Scan for the cell matching the given text and deliver its (x, y) coordinate at center. 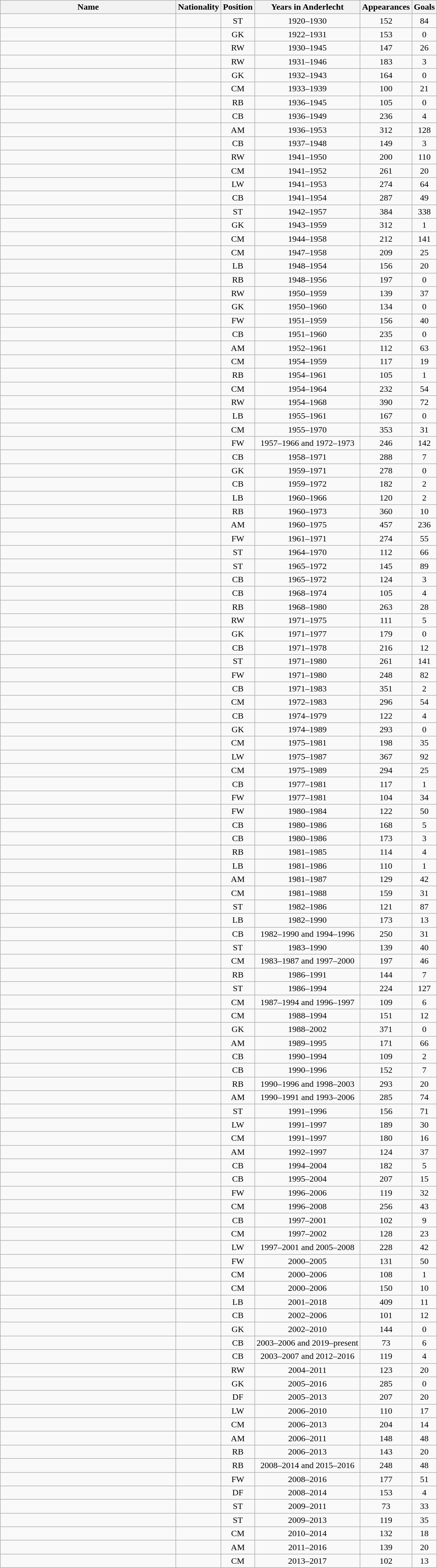
296 (386, 702)
1974–1979 (307, 716)
28 (424, 607)
Position (238, 7)
1991–1996 (307, 1111)
131 (386, 1261)
2008–2016 (307, 1479)
1937–1948 (307, 143)
1922–1931 (307, 34)
1997–2001 and 2005–2008 (307, 1247)
200 (386, 157)
1955–1961 (307, 416)
338 (424, 212)
1936–1945 (307, 102)
142 (424, 443)
1982–1986 (307, 907)
1974–1989 (307, 729)
235 (386, 334)
23 (424, 1234)
72 (424, 402)
33 (424, 1506)
19 (424, 361)
1964–1970 (307, 552)
34 (424, 797)
114 (386, 852)
2000–2005 (307, 1261)
278 (386, 471)
26 (424, 48)
1971–1977 (307, 634)
1954–1961 (307, 375)
1954–1968 (307, 402)
Name (88, 7)
11 (424, 1302)
1930–1945 (307, 48)
1975–1987 (307, 757)
2005–2013 (307, 1397)
183 (386, 62)
1942–1957 (307, 212)
1980–1984 (307, 811)
14 (424, 1424)
1936–1953 (307, 130)
64 (424, 184)
224 (386, 988)
151 (386, 1015)
123 (386, 1370)
63 (424, 348)
Nationality (199, 7)
1990–1996 and 1998–2003 (307, 1084)
1920–1930 (307, 21)
360 (386, 511)
1957–1966 and 1972–1973 (307, 443)
100 (386, 89)
2005–2016 (307, 1384)
16 (424, 1138)
1989–1995 (307, 1043)
1960–1973 (307, 511)
1959–1972 (307, 484)
1954–1959 (307, 361)
143 (386, 1452)
2002–2010 (307, 1329)
2003–2007 and 2012–2016 (307, 1356)
212 (386, 239)
2001–2018 (307, 1302)
1944–1958 (307, 239)
17 (424, 1411)
1941–1950 (307, 157)
288 (386, 457)
168 (386, 825)
71 (424, 1111)
1996–2006 (307, 1193)
1975–1989 (307, 770)
367 (386, 757)
Appearances (386, 7)
87 (424, 907)
409 (386, 1302)
82 (424, 675)
1987–1994 and 1996–1997 (307, 1002)
21 (424, 89)
1936–1949 (307, 116)
30 (424, 1125)
1994–2004 (307, 1166)
1941–1952 (307, 171)
9 (424, 1220)
46 (424, 961)
179 (386, 634)
250 (386, 934)
256 (386, 1206)
2006–2010 (307, 1411)
2004–2011 (307, 1370)
167 (386, 416)
1958–1971 (307, 457)
1983–1990 (307, 947)
177 (386, 1479)
287 (386, 198)
1943–1959 (307, 225)
1950–1959 (307, 293)
1983–1987 and 1997–2000 (307, 961)
204 (386, 1424)
232 (386, 389)
2009–2013 (307, 1520)
1971–1983 (307, 689)
1995–2004 (307, 1179)
2009–2011 (307, 1506)
180 (386, 1138)
1932–1943 (307, 75)
74 (424, 1097)
1981–1986 (307, 866)
2013–2017 (307, 1561)
1972–1983 (307, 702)
1997–2002 (307, 1234)
1982–1990 and 1994–1996 (307, 934)
1997–2001 (307, 1220)
104 (386, 797)
1960–1975 (307, 525)
1955–1970 (307, 430)
1988–2002 (307, 1029)
263 (386, 607)
1986–1991 (307, 975)
92 (424, 757)
51 (424, 1479)
1971–1978 (307, 648)
147 (386, 48)
2002–2006 (307, 1316)
1951–1960 (307, 334)
129 (386, 879)
371 (386, 1029)
43 (424, 1206)
89 (424, 566)
1959–1971 (307, 471)
2003–2006 and 2019–present (307, 1343)
55 (424, 539)
1941–1954 (307, 198)
209 (386, 252)
1996–2008 (307, 1206)
111 (386, 621)
1986–1994 (307, 988)
108 (386, 1275)
1968–1980 (307, 607)
1992–1997 (307, 1152)
1947–1958 (307, 252)
1968–1974 (307, 593)
18 (424, 1534)
1971–1975 (307, 621)
198 (386, 743)
121 (386, 907)
32 (424, 1193)
164 (386, 75)
149 (386, 143)
120 (386, 498)
1933–1939 (307, 89)
1990–1991 and 1993–2006 (307, 1097)
1982–1990 (307, 920)
1948–1954 (307, 266)
2011–2016 (307, 1547)
1952–1961 (307, 348)
294 (386, 770)
457 (386, 525)
1951–1959 (307, 320)
1990–1994 (307, 1057)
189 (386, 1125)
1990–1996 (307, 1070)
246 (386, 443)
2008–2014 and 2015–2016 (307, 1465)
132 (386, 1534)
1954–1964 (307, 389)
1948–1956 (307, 280)
145 (386, 566)
1981–1987 (307, 879)
84 (424, 21)
134 (386, 307)
Goals (424, 7)
351 (386, 689)
159 (386, 893)
1941–1953 (307, 184)
1981–1985 (307, 852)
1961–1971 (307, 539)
150 (386, 1288)
2006–2011 (307, 1438)
353 (386, 430)
Years in Anderlecht (307, 7)
216 (386, 648)
1988–1994 (307, 1015)
228 (386, 1247)
49 (424, 198)
2008–2014 (307, 1493)
127 (424, 988)
1975–1981 (307, 743)
1950–1960 (307, 307)
101 (386, 1316)
148 (386, 1438)
15 (424, 1179)
1960–1966 (307, 498)
2010–2014 (307, 1534)
171 (386, 1043)
1931–1946 (307, 62)
384 (386, 212)
390 (386, 402)
1981–1988 (307, 893)
